Detect which cell encompasses the target text, then output its (x, y) center coordinate. 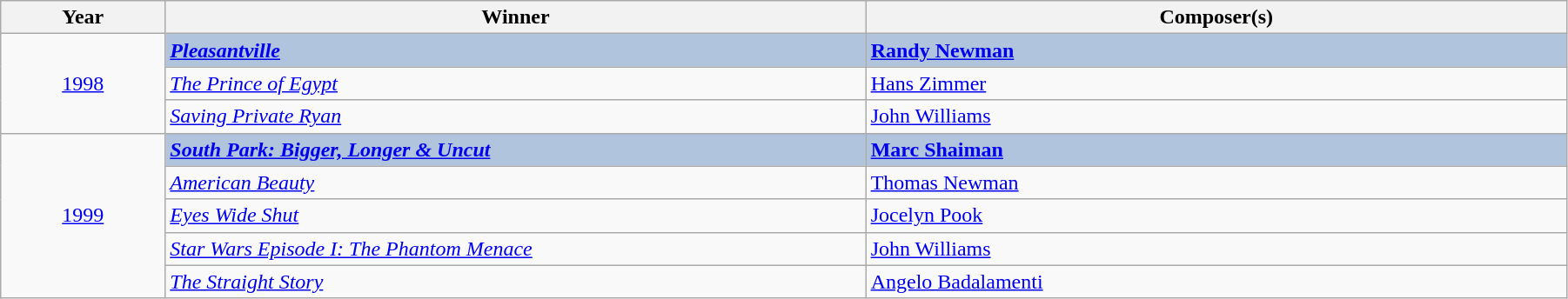
1999 (84, 216)
Pleasantville (515, 50)
1998 (84, 83)
Hans Zimmer (1216, 83)
Angelo Badalamenti (1216, 282)
South Park: Bigger, Longer & Uncut (515, 149)
Jocelyn Pook (1216, 216)
The Straight Story (515, 282)
Saving Private Ryan (515, 116)
Randy Newman (1216, 50)
Eyes Wide Shut (515, 216)
Marc Shaiman (1216, 149)
American Beauty (515, 183)
Thomas Newman (1216, 183)
Composer(s) (1216, 17)
Winner (515, 17)
Star Wars Episode I: The Phantom Menace (515, 249)
Year (84, 17)
The Prince of Egypt (515, 83)
